Detect which cell encompasses the target text, then output its (x, y) center coordinate. 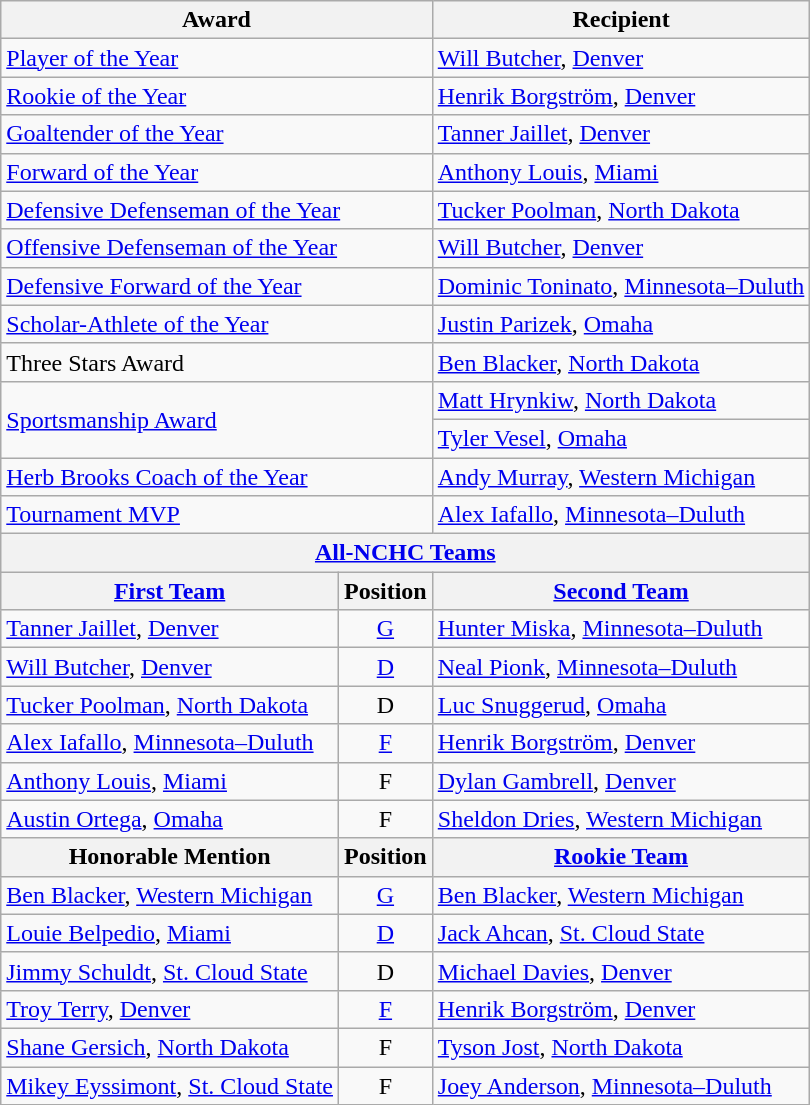
Award (217, 20)
Herb Brooks Coach of the Year (217, 477)
Recipient (621, 20)
Goaltender of the Year (217, 134)
Honorable Mention (170, 857)
Forward of the Year (217, 172)
Rookie of the Year (217, 96)
Sportsmanship Award (217, 419)
Defensive Forward of the Year (217, 286)
Jack Ahcan, St. Cloud State (621, 933)
Andy Murray, Western Michigan (621, 477)
Offensive Defenseman of the Year (217, 248)
Troy Terry, Denver (170, 1009)
Tyson Jost, North Dakota (621, 1047)
Scholar-Athlete of the Year (217, 324)
Dominic Toninato, Minnesota–Duluth (621, 286)
All-NCHC Teams (406, 553)
Matt Hrynkiw, North Dakota (621, 400)
Rookie Team (621, 857)
Tournament MVP (217, 515)
Defensive Defenseman of the Year (217, 210)
Joey Anderson, Minnesota–Duluth (621, 1085)
Sheldon Dries, Western Michigan (621, 819)
Louie Belpedio, Miami (170, 933)
Mikey Eyssimont, St. Cloud State (170, 1085)
Neal Pionk, Minnesota–Duluth (621, 667)
Austin Ortega, Omaha (170, 819)
Luc Snuggerud, Omaha (621, 705)
Ben Blacker, North Dakota (621, 362)
Shane Gersich, North Dakota (170, 1047)
First Team (170, 591)
Second Team (621, 591)
Justin Parizek, Omaha (621, 324)
Tyler Vesel, Omaha (621, 438)
Hunter Miska, Minnesota–Duluth (621, 629)
Player of the Year (217, 58)
Three Stars Award (217, 362)
Jimmy Schuldt, St. Cloud State (170, 971)
Michael Davies, Denver (621, 971)
Dylan Gambrell, Denver (621, 781)
